Return the [X, Y] coordinate for the center point of the cell that contains the specified text.  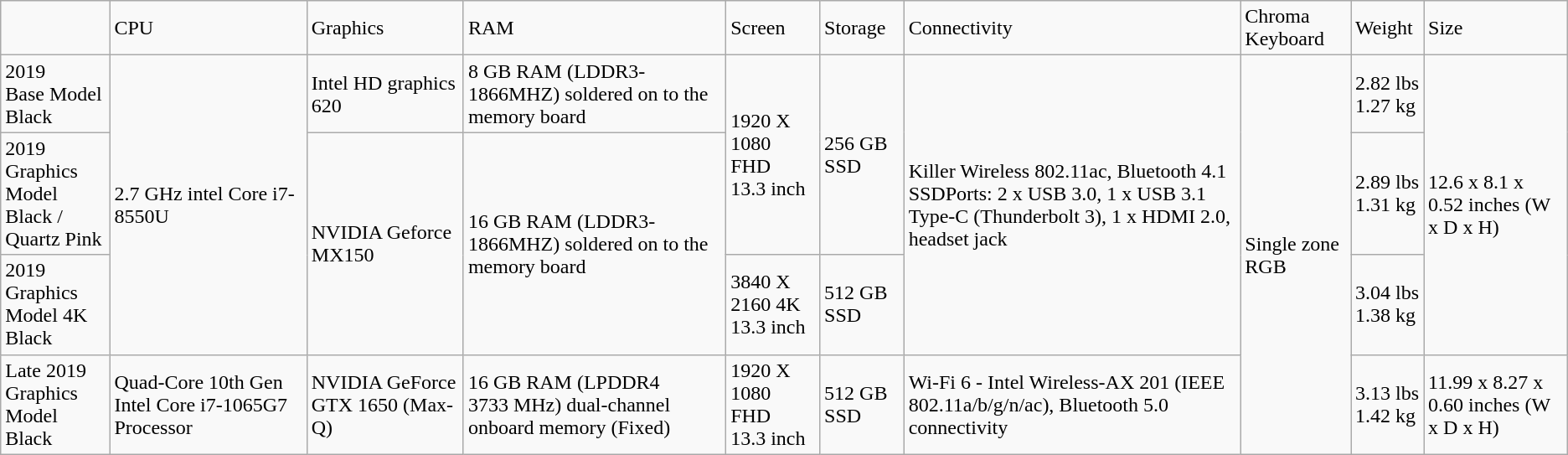
Chroma Keyboard [1296, 28]
8 GB RAM (LDDR3-1866MHZ) soldered on to the memory board [595, 94]
3.13 lbs1.42 kg [1387, 404]
3840 X 2160 4K13.3 inch [773, 305]
3.04 lbs1.38 kg [1387, 305]
2019Graphics Model 4KBlack [55, 305]
Connectivity [1072, 28]
RAM [595, 28]
256 GB SSD [863, 155]
Late 2019Graphics ModelBlack [55, 404]
Graphics [385, 28]
Wi-Fi 6 - Intel Wireless-AX 201 (IEEE 802.11a/b/g/n/ac), Bluetooth 5.0 connectivity [1072, 404]
CPU [208, 28]
NVIDIA GeForce GTX 1650 (Max-Q) [385, 404]
2.89 lbs1.31 kg [1387, 194]
11.99 x 8.27 x 0.60 inches (W x D x H) [1496, 404]
NVIDIA Geforce MX150 [385, 243]
Storage [863, 28]
Quad-Core 10th Gen Intel Core i7-1065G7 Processor [208, 404]
16 GB RAM (LDDR3-1866MHZ) soldered on to the memory board [595, 243]
2.7 GHz intel Core i7-8550U [208, 204]
12.6 x 8.1 x 0.52 inches (W x D x H) [1496, 204]
Intel HD graphics 620 [385, 94]
Size [1496, 28]
2019Base ModelBlack [55, 94]
Single zone RGB [1296, 255]
Screen [773, 28]
16 GB RAM (LPDDR4 3733 MHz) dual-channel onboard memory (Fixed) [595, 404]
2.82 lbs1.27 kg [1387, 94]
Weight [1387, 28]
2019Graphics ModelBlack / Quartz Pink [55, 194]
Killer Wireless 802.11ac, Bluetooth 4.1SSDPorts: 2 x USB 3.0, 1 x USB 3.1 Type-C (Thunderbolt 3), 1 x HDMI 2.0, headset jack [1072, 204]
